Determine the (x, y) coordinate at the center of the cell enclosing the given text.  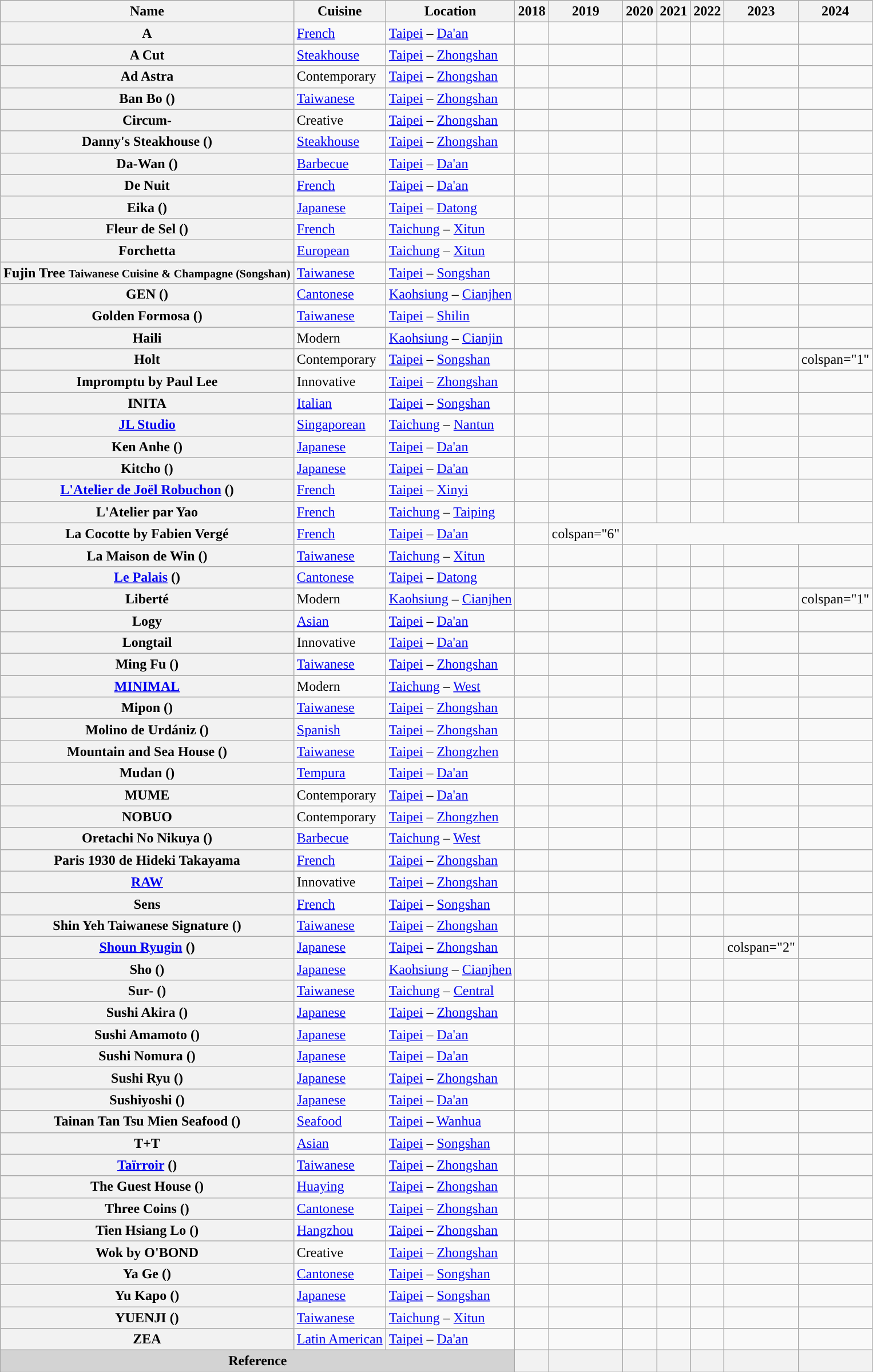
INITA (148, 403)
MUME (148, 795)
Molino de Urdániz () (148, 730)
Sushi Nomura () (148, 1056)
Ban Bo () (148, 98)
Taipei – Xinyi (450, 490)
Sushi Amamoto () (148, 1035)
Circum- (148, 120)
YUENJI () (148, 1317)
Impromptu by Paul Lee (148, 381)
L'Atelier par Yao (148, 512)
2021 (674, 11)
Tempura (340, 773)
Kitcho () (148, 468)
Name (148, 11)
Singaporean (340, 425)
RAW (148, 882)
Sushi Ryu () (148, 1078)
Le Palais () (148, 577)
Mountain and Sea House () (148, 751)
L'Atelier de Joël Robuchon () (148, 490)
European (340, 250)
Tien Hsiang Lo () (148, 1230)
Tainan Tan Tsu Mien Seafood () (148, 1122)
MINIMAL (148, 686)
colspan="6" (586, 534)
Fujin Tree Taiwanese Cuisine & Champagne (Songshan) (148, 273)
NOBUO (148, 817)
La Cocotte by Fabien Vergé (148, 534)
2018 (532, 11)
Logy (148, 621)
Ya Ge () (148, 1274)
2019 (586, 11)
Shoun Ryugin () (148, 947)
Taichung – Central (450, 991)
Taichung – Taiping (450, 512)
Wok by O'BOND (148, 1252)
Golden Formosa () (148, 316)
Paris 1930 de Hideki Takayama (148, 860)
Location (450, 11)
A (148, 33)
Liberté (148, 599)
Reference (257, 1361)
Sushiyoshi () (148, 1100)
2023 (761, 11)
Sho () (148, 969)
Fleur de Sel () (148, 229)
A Cut (148, 55)
Danny's Steakhouse () (148, 142)
JL Studio (148, 425)
The Guest House () (148, 1187)
Taichung – Nantun (450, 425)
2022 (707, 11)
Ken Anhe () (148, 447)
Taipei – Shilin (450, 316)
Oretachi No Nikuya () (148, 838)
ZEA (148, 1339)
Mudan () (148, 773)
Ming Fu () (148, 665)
Mipon () (148, 708)
Taïrroir () (148, 1165)
Kaohsiung – Cianjin (450, 338)
Longtail (148, 643)
La Maison de Win () (148, 555)
Forchetta (148, 250)
colspan="2" (761, 947)
2020 (640, 11)
Holt (148, 360)
Huaying (340, 1187)
Three Coins () (148, 1208)
Da-Wan () (148, 164)
Latin American (340, 1339)
Hangzhou (340, 1230)
Yu Kapo () (148, 1295)
Haili (148, 338)
Italian (340, 403)
Shin Yeh Taiwanese Signature () (148, 925)
Eika () (148, 207)
Sushi Akira () (148, 1013)
Ad Astra (148, 77)
Seafood (340, 1122)
Cuisine (340, 11)
GEN () (148, 295)
Spanish (340, 730)
Taipei – Wanhua (450, 1122)
Sur- () (148, 991)
2024 (835, 11)
Sens (148, 904)
De Nuit (148, 185)
T+T (148, 1143)
